Extract the [X, Y] coordinate from the center of the cell holding the provided text.  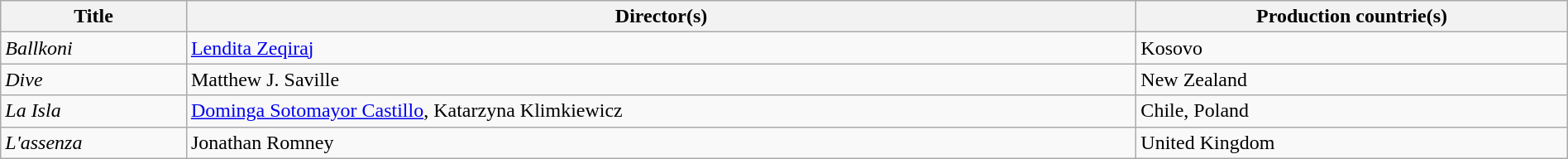
Matthew J. Saville [661, 79]
Kosovo [1351, 48]
Lendita Zeqiraj [661, 48]
L'assenza [94, 142]
United Kingdom [1351, 142]
Production countrie(s) [1351, 17]
Jonathan Romney [661, 142]
Dominga Sotomayor Castillo, Katarzyna Klimkiewicz [661, 111]
La Isla [94, 111]
Chile, Poland [1351, 111]
New Zealand [1351, 79]
Dive [94, 79]
Director(s) [661, 17]
Ballkoni [94, 48]
Title [94, 17]
